Provide the [X, Y] coordinate of the cell's center where the given text is located.  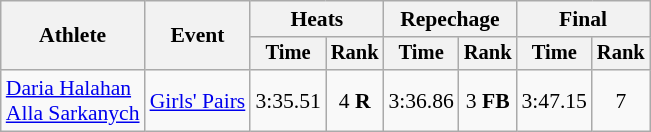
7 [621, 100]
Final [582, 19]
3 FB [488, 100]
Daria HalahanAlla Sarkanych [73, 100]
Girls' Pairs [198, 100]
Event [198, 36]
3:35.51 [288, 100]
3:36.86 [420, 100]
3:47.15 [554, 100]
Athlete [73, 36]
Repechage [450, 19]
4 R [355, 100]
Heats [316, 19]
